Output the [X, Y] coordinate of the center of the cell containing the given text.  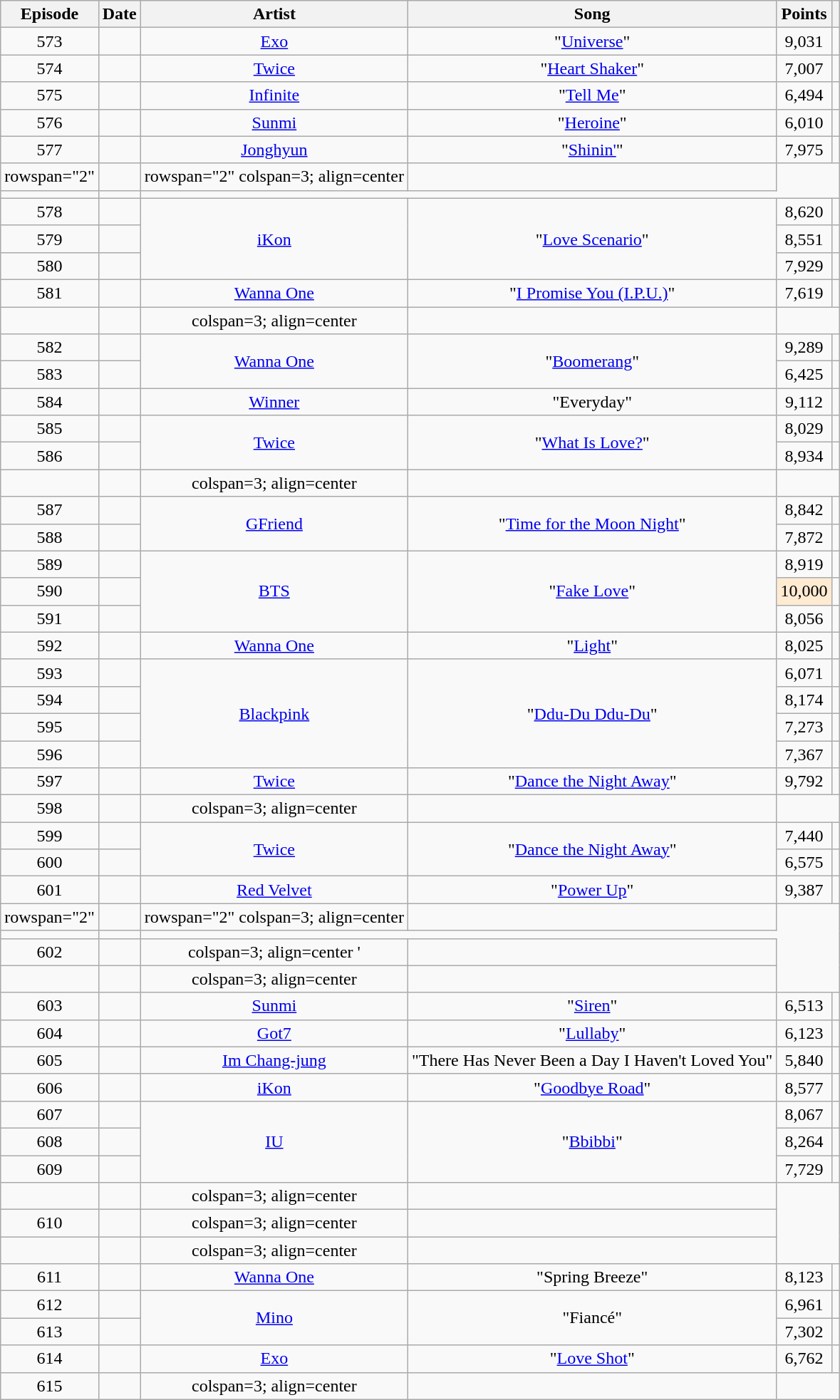
587 [50, 510]
575 [50, 95]
614 [50, 1359]
591 [50, 618]
603 [50, 1006]
578 [50, 212]
8,620 [804, 212]
Artist [274, 14]
592 [50, 645]
6,575 [804, 863]
6,513 [804, 1006]
615 [50, 1386]
9,112 [804, 402]
602 [50, 952]
"Power Up" [592, 890]
611 [50, 1277]
"Lullaby" [592, 1033]
7,440 [804, 836]
9,792 [804, 782]
6,071 [804, 673]
609 [50, 1169]
7,302 [804, 1332]
606 [50, 1087]
9,387 [804, 890]
576 [50, 123]
"Ddu-Du Ddu-Du" [592, 713]
7,367 [804, 755]
7,929 [804, 266]
"Heart Shaker" [592, 68]
"Time for the Moon Night" [592, 524]
7,729 [804, 1169]
610 [50, 1223]
597 [50, 782]
Points [804, 14]
6,123 [804, 1033]
6,961 [804, 1305]
8,025 [804, 645]
8,264 [804, 1141]
573 [50, 41]
8,067 [804, 1114]
7,872 [804, 537]
583 [50, 375]
"Tell Me" [592, 95]
GFriend [274, 524]
"Heroine" [592, 123]
601 [50, 890]
607 [50, 1114]
"Light" [592, 645]
593 [50, 673]
605 [50, 1060]
Winner [274, 402]
colspan=3; align=center ' [274, 952]
"Fiancé" [592, 1318]
604 [50, 1033]
6,425 [804, 375]
5,840 [804, 1060]
579 [50, 239]
7,273 [804, 727]
"Fake Love" [592, 591]
8,123 [804, 1277]
Infinite [274, 95]
580 [50, 266]
Date [120, 14]
Episode [50, 14]
581 [50, 293]
589 [50, 564]
"Goodbye Road" [592, 1087]
582 [50, 348]
Im Chang-jung [274, 1060]
BTS [274, 591]
"Spring Breeze" [592, 1277]
596 [50, 755]
585 [50, 429]
8,919 [804, 564]
7,975 [804, 150]
584 [50, 402]
7,619 [804, 293]
598 [50, 809]
Mino [274, 1318]
Blackpink [274, 713]
Jonghyun [274, 150]
574 [50, 68]
8,934 [804, 456]
"There Has Never Been a Day I Haven't Loved You" [592, 1060]
"Siren" [592, 1006]
9,031 [804, 41]
Song [592, 14]
612 [50, 1305]
6,762 [804, 1359]
"Shinin'" [592, 150]
613 [50, 1332]
8,029 [804, 429]
10,000 [804, 591]
"I Promise You (I.P.U.)" [592, 293]
588 [50, 537]
577 [50, 150]
8,842 [804, 510]
8,551 [804, 239]
"Love Scenario" [592, 239]
"What Is Love?" [592, 442]
586 [50, 456]
6,494 [804, 95]
599 [50, 836]
8,577 [804, 1087]
Got7 [274, 1033]
IU [274, 1141]
"Bbibbi" [592, 1141]
Red Velvet [274, 890]
600 [50, 863]
8,056 [804, 618]
"Universe" [592, 41]
9,289 [804, 348]
594 [50, 700]
595 [50, 727]
590 [50, 591]
6,010 [804, 123]
"Everyday" [592, 402]
608 [50, 1141]
"Boomerang" [592, 361]
"Love Shot" [592, 1359]
8,174 [804, 700]
7,007 [804, 68]
